From the cell containing the given text, extract its center point as (x, y) coordinate. 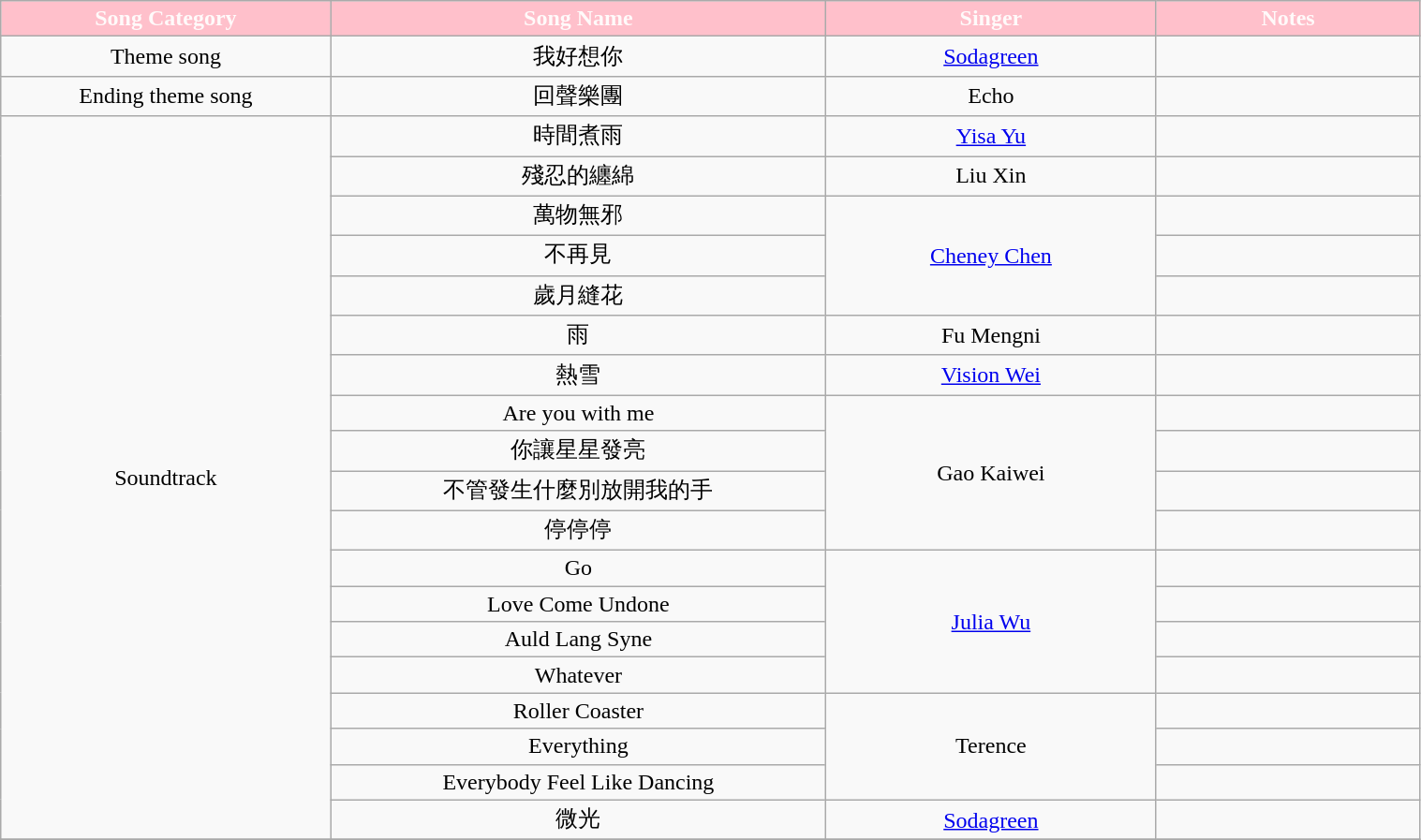
Everybody Feel Like Dancing (579, 782)
Everything (579, 746)
歲月縫花 (579, 296)
Song Category (166, 19)
Soundtrack (166, 478)
Cheney Chen (991, 256)
Singer (991, 19)
回聲樂團 (579, 96)
Go (579, 568)
不管發生什麼別放開我的手 (579, 491)
Vision Wei (991, 375)
時間煮雨 (579, 137)
Gao Kaiwei (991, 473)
雨 (579, 335)
Love Come Undone (579, 604)
你讓星星發亮 (579, 451)
Whatever (579, 675)
Theme song (166, 56)
我好想你 (579, 56)
Julia Wu (991, 622)
Auld Lang Syne (579, 640)
Are you with me (579, 413)
Fu Mengni (991, 335)
Notes (1288, 19)
Liu Xin (991, 176)
熱雪 (579, 375)
停停停 (579, 530)
Song Name (579, 19)
殘忍的纏綿 (579, 176)
Terence (991, 746)
Roller Coaster (579, 711)
微光 (579, 820)
不再見 (579, 257)
Echo (991, 96)
Ending theme song (166, 96)
萬物無邪 (579, 215)
Yisa Yu (991, 137)
